Return [x, y] of the center of cell containing provided text 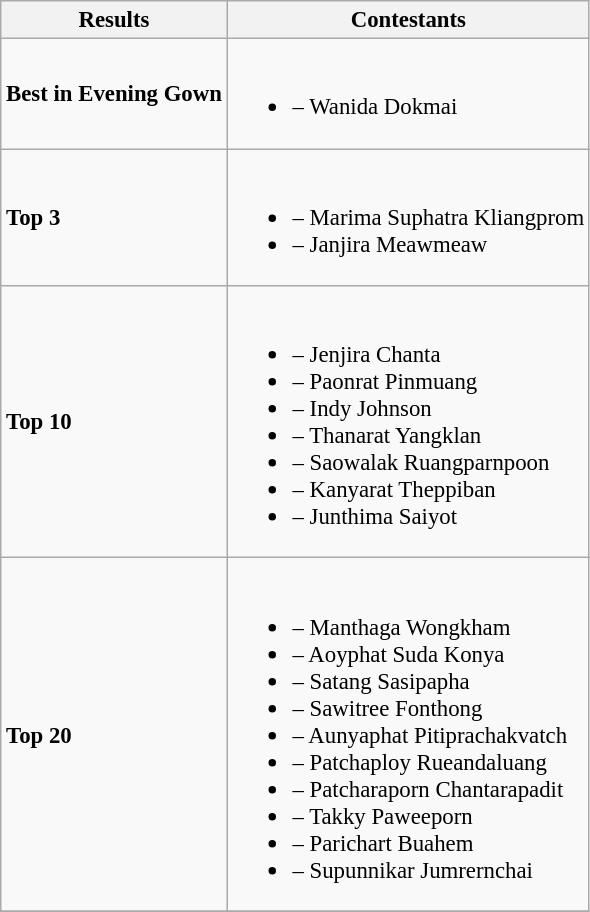
Contestants [408, 20]
– Wanida Dokmai [408, 94]
Top 3 [114, 218]
Top 20 [114, 734]
Best in Evening Gown [114, 94]
– Jenjira Chanta – Paonrat Pinmuang – Indy Johnson – Thanarat Yangklan – Saowalak Ruangparnpoon – Kanyarat Theppiban – Junthima Saiyot [408, 422]
Results [114, 20]
Top 10 [114, 422]
– Marima Suphatra Kliangprom – Janjira Meawmeaw [408, 218]
